Determine the [x, y] coordinate at the center of the cell enclosing the given text.  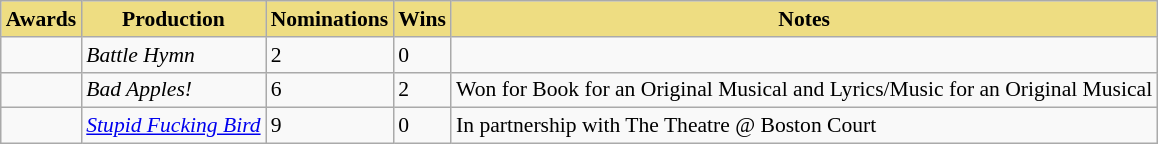
Production [173, 19]
Won for Book for an Original Musical and Lyrics/Music for an Original Musical [804, 90]
Wins [422, 19]
Bad Apples! [173, 90]
6 [330, 90]
Nominations [330, 19]
Awards [41, 19]
Battle Hymn [173, 55]
9 [330, 126]
Notes [804, 19]
Stupid Fucking Bird [173, 126]
In partnership with The Theatre @ Boston Court [804, 126]
